Return the [X, Y] coordinate for the center point of the cell that contains the specified text.  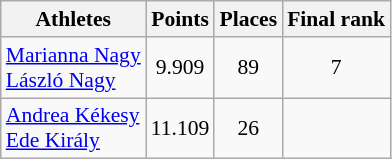
89 [248, 68]
7 [336, 68]
26 [248, 128]
9.909 [180, 68]
Places [248, 19]
11.109 [180, 128]
Athletes [74, 19]
Andrea KékesyEde Király [74, 128]
Points [180, 19]
Final rank [336, 19]
Marianna NagyLászló Nagy [74, 68]
